Output the (x, y) coordinate of the center of the cell containing the given text.  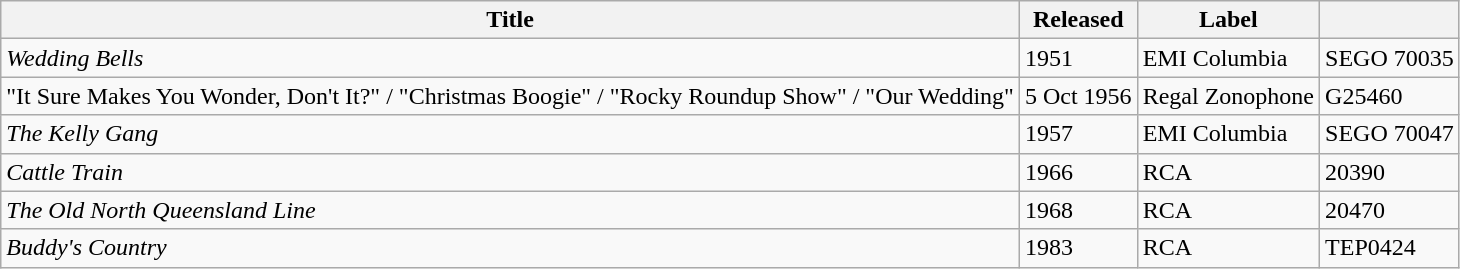
SEGO 70047 (1390, 134)
Cattle Train (510, 172)
Label (1228, 20)
1957 (1078, 134)
G25460 (1390, 96)
TEP0424 (1390, 248)
The Old North Queensland Line (510, 210)
20390 (1390, 172)
Buddy's Country (510, 248)
1966 (1078, 172)
"It Sure Makes You Wonder, Don't It?" / "Christmas Boogie" / "Rocky Roundup Show" / "Our Wedding" (510, 96)
Regal Zonophone (1228, 96)
SEGO 70035 (1390, 58)
20470 (1390, 210)
Wedding Bells (510, 58)
1983 (1078, 248)
1968 (1078, 210)
1951 (1078, 58)
5 Oct 1956 (1078, 96)
Released (1078, 20)
Title (510, 20)
The Kelly Gang (510, 134)
